Scan for the cell matching the given text and deliver its [X, Y] coordinate at center. 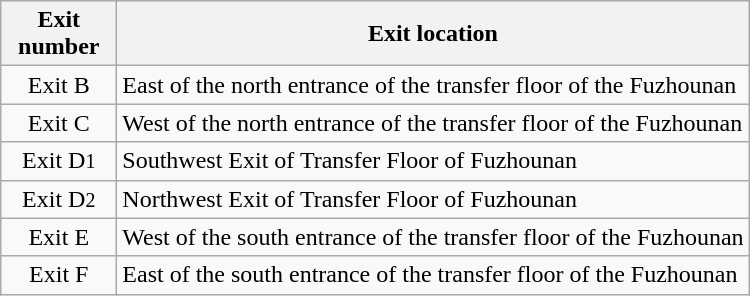
Exit D1 [59, 161]
Exit number [59, 34]
East of the south entrance of the transfer floor of the Fuzhounan [433, 275]
West of the south entrance of the transfer floor of the Fuzhounan [433, 237]
East of the north entrance of the transfer floor of the Fuzhounan [433, 85]
Exit D2 [59, 199]
Exit F [59, 275]
West of the north entrance of the transfer floor of the Fuzhounan [433, 123]
Exit B [59, 85]
Exit location [433, 34]
Northwest Exit of Transfer Floor of Fuzhounan [433, 199]
Exit E [59, 237]
Southwest Exit of Transfer Floor of Fuzhounan [433, 161]
Exit C [59, 123]
